Output the [X, Y] coordinate of the center of the cell containing the given text.  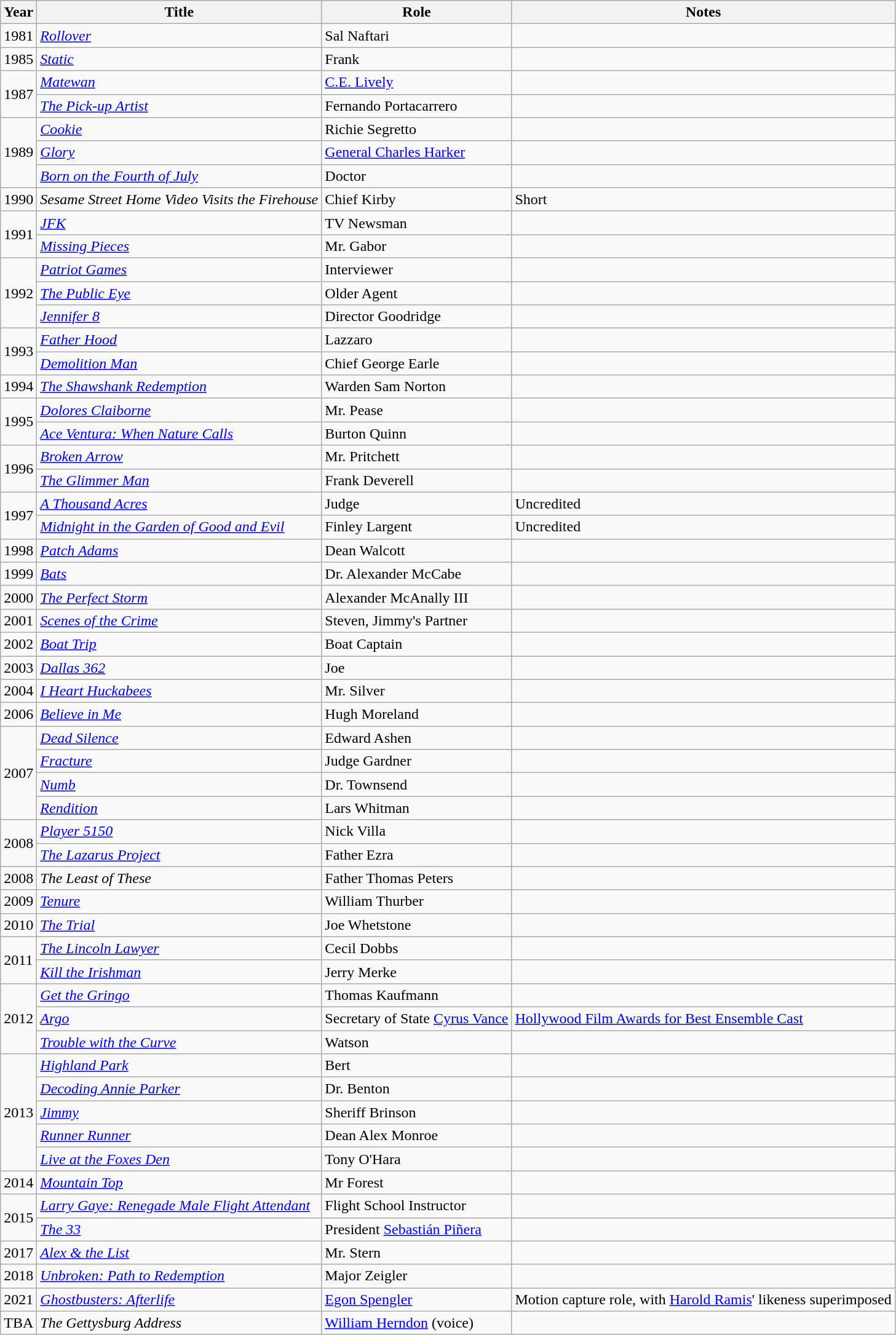
TV Newsman [417, 223]
I Heart Huckabees [180, 691]
Steven, Jimmy's Partner [417, 620]
Dallas 362 [180, 667]
Mr. Silver [417, 691]
Tenure [180, 901]
Live at the Foxes Den [180, 1159]
The Glimmer Man [180, 480]
William Thurber [417, 901]
Bats [180, 574]
2001 [18, 620]
2017 [18, 1253]
Dean Alex Monroe [417, 1136]
Burton Quinn [417, 434]
Richie Segretto [417, 129]
Flight School Instructor [417, 1206]
Year [18, 12]
Role [417, 12]
Chief George Earle [417, 363]
Dr. Townsend [417, 785]
JFK [180, 223]
The Lazarus Project [180, 855]
Highland Park [180, 1066]
Decoding Annie Parker [180, 1089]
2014 [18, 1182]
2004 [18, 691]
Cookie [180, 129]
Thomas Kaufmann [417, 995]
1981 [18, 36]
1989 [18, 153]
1998 [18, 550]
Bert [417, 1066]
William Herndon (voice) [417, 1323]
Notes [704, 12]
1999 [18, 574]
2011 [18, 960]
Sesame Street Home Video Visits the Firehouse [180, 199]
Scenes of the Crime [180, 620]
Father Ezra [417, 855]
Fernando Portacarrero [417, 106]
Egon Spengler [417, 1299]
Father Thomas Peters [417, 878]
Boat Captain [417, 644]
Believe in Me [180, 715]
The Public Eye [180, 293]
The Shawshank Redemption [180, 387]
Dr. Alexander McCabe [417, 574]
Mr Forest [417, 1182]
2013 [18, 1112]
1985 [18, 59]
Tony O'Hara [417, 1159]
Hollywood Film Awards for Best Ensemble Cast [704, 1018]
Rollover [180, 36]
C.E. Lively [417, 82]
Get the Gringo [180, 995]
Alex & the List [180, 1253]
Static [180, 59]
TBA [18, 1323]
Unbroken: Path to Redemption [180, 1276]
Patriot Games [180, 269]
Born on the Fourth of July [180, 176]
2012 [18, 1018]
Trouble with the Curve [180, 1042]
Demolition Man [180, 363]
1991 [18, 234]
Mountain Top [180, 1182]
Player 5150 [180, 831]
2003 [18, 667]
Chief Kirby [417, 199]
Interviewer [417, 269]
1987 [18, 94]
The Trial [180, 925]
Sal Naftari [417, 36]
Matewan [180, 82]
Mr. Pritchett [417, 457]
Numb [180, 785]
Dr. Benton [417, 1089]
Judge [417, 504]
2010 [18, 925]
Doctor [417, 176]
Lars Whitman [417, 808]
The Perfect Storm [180, 597]
Alexander McAnally III [417, 597]
Finley Largent [417, 527]
Patch Adams [180, 550]
Boat Trip [180, 644]
Father Hood [180, 340]
Nick Villa [417, 831]
1990 [18, 199]
General Charles Harker [417, 153]
Hugh Moreland [417, 715]
Kill the Irishman [180, 972]
The Lincoln Lawyer [180, 948]
Runner Runner [180, 1136]
Frank Deverell [417, 480]
Judge Gardner [417, 761]
Short [704, 199]
Mr. Pease [417, 410]
2006 [18, 715]
Joe Whetstone [417, 925]
The Least of These [180, 878]
2007 [18, 773]
1997 [18, 515]
Watson [417, 1042]
Motion capture role, with Harold Ramis' likeness superimposed [704, 1299]
Larry Gaye: Renegade Male Flight Attendant [180, 1206]
Joe [417, 667]
The 33 [180, 1229]
Secretary of State Cyrus Vance [417, 1018]
2009 [18, 901]
Ghostbusters: Afterlife [180, 1299]
Midnight in the Garden of Good and Evil [180, 527]
Lazzaro [417, 340]
1992 [18, 293]
1995 [18, 422]
A Thousand Acres [180, 504]
Sheriff Brinson [417, 1112]
Title [180, 12]
Argo [180, 1018]
Missing Pieces [180, 246]
Mr. Gabor [417, 246]
Glory [180, 153]
The Gettysburg Address [180, 1323]
2015 [18, 1218]
Jennifer 8 [180, 317]
Dolores Claiborne [180, 410]
2021 [18, 1299]
The Pick-up Artist [180, 106]
President Sebastián Piñera [417, 1229]
Frank [417, 59]
Mr. Stern [417, 1253]
Ace Ventura: When Nature Calls [180, 434]
2018 [18, 1276]
Cecil Dobbs [417, 948]
Rendition [180, 808]
Director Goodridge [417, 317]
2000 [18, 597]
Jimmy [180, 1112]
2002 [18, 644]
Dean Walcott [417, 550]
Jerry Merke [417, 972]
Warden Sam Norton [417, 387]
Broken Arrow [180, 457]
Fracture [180, 761]
1993 [18, 352]
1994 [18, 387]
Older Agent [417, 293]
Edward Ashen [417, 738]
1996 [18, 469]
Dead Silence [180, 738]
Major Zeigler [417, 1276]
